From the cell containing the given text, extract its center point as [X, Y] coordinate. 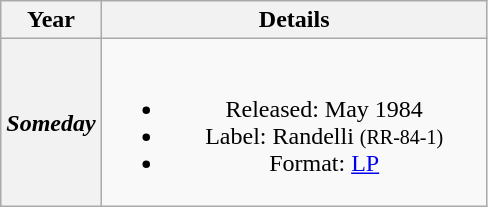
Year [51, 20]
Someday [51, 122]
Details [294, 20]
Released: May 1984Label: Randelli (RR-84-1)Format: LP [294, 122]
